Return the (x, y) coordinate for the center point of the cell that contains the specified text.  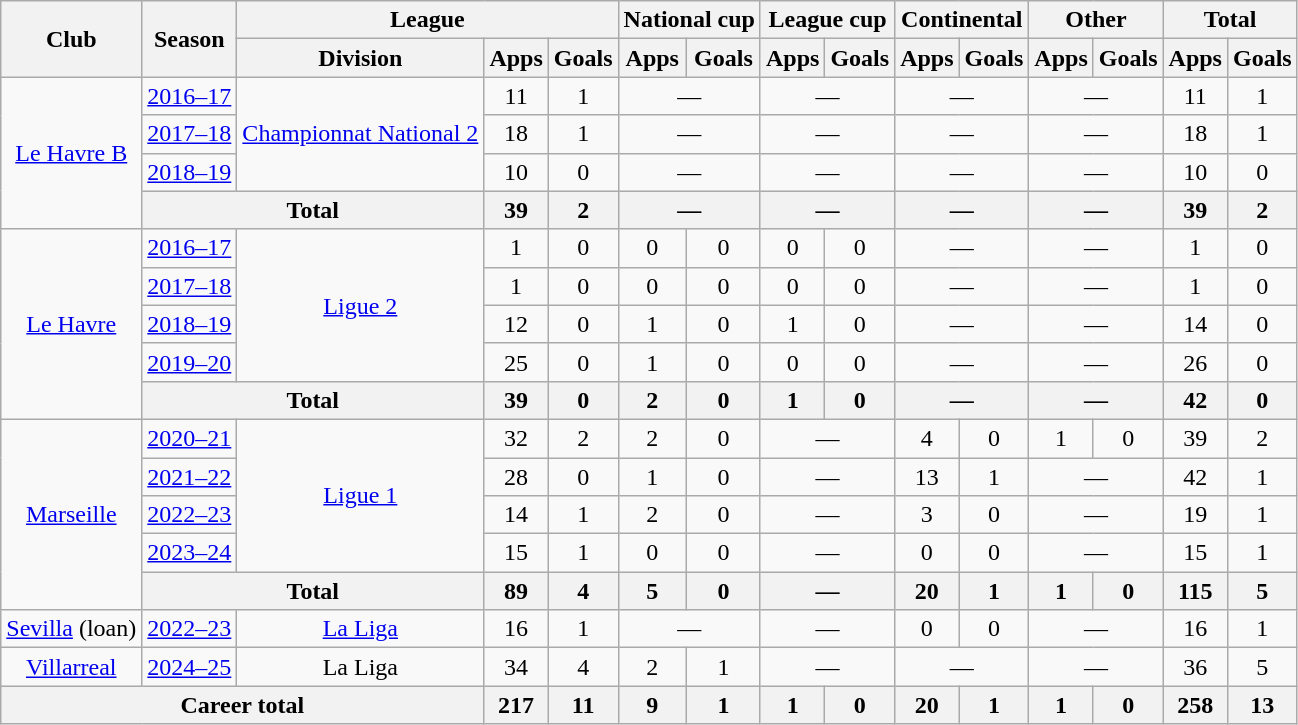
34 (516, 667)
9 (652, 705)
25 (516, 362)
Ligue 2 (360, 305)
National cup (689, 20)
Club (72, 39)
Villarreal (72, 667)
89 (516, 591)
Continental (962, 20)
Le Havre (72, 324)
Other (1096, 20)
Marseille (72, 514)
12 (516, 324)
Season (190, 39)
115 (1195, 591)
3 (927, 515)
2024–25 (190, 667)
Ligue 1 (360, 495)
Sevilla (loan) (72, 629)
36 (1195, 667)
Career total (242, 705)
26 (1195, 362)
2023–24 (190, 553)
258 (1195, 705)
2021–22 (190, 477)
Division (360, 58)
Le Havre B (72, 153)
League cup (827, 20)
32 (516, 438)
2020–21 (190, 438)
217 (516, 705)
League (428, 20)
Championnat National 2 (360, 134)
2019–20 (190, 362)
28 (516, 477)
19 (1195, 515)
